Determine the (x, y) coordinate at the center of the cell enclosing the given text.  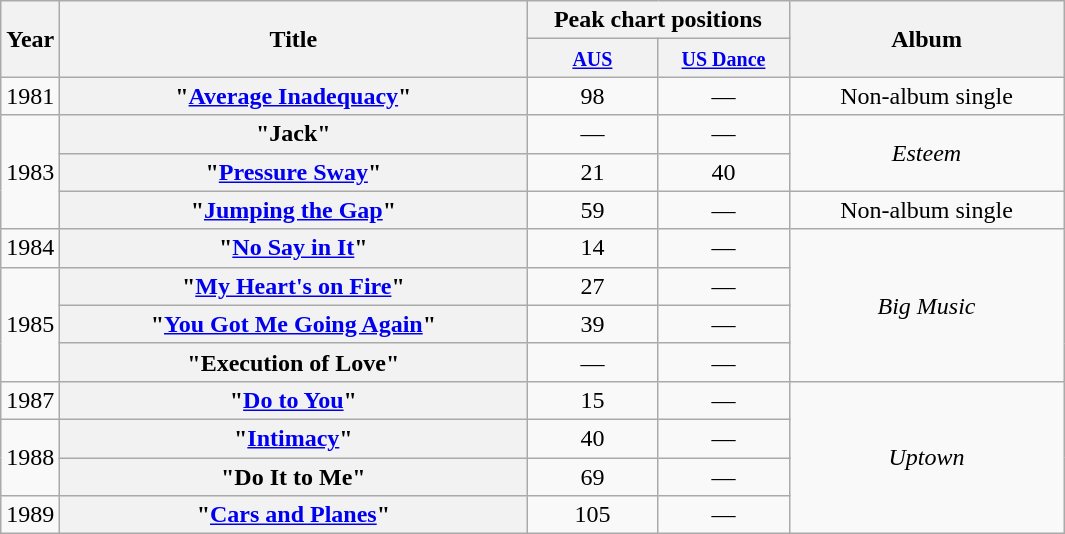
"Intimacy" (294, 438)
1985 (30, 324)
Big Music (926, 305)
Uptown (926, 457)
59 (592, 210)
Album (926, 39)
"Do to You" (294, 400)
"Execution of Love" (294, 362)
"You Got Me Going Again" (294, 324)
"My Heart's on Fire" (294, 286)
"No Say in It" (294, 248)
69 (592, 477)
"Cars and Planes" (294, 515)
1988 (30, 457)
US Dance (724, 58)
105 (592, 515)
1987 (30, 400)
1983 (30, 172)
"Jack" (294, 134)
"Average Inadequacy" (294, 96)
"Pressure Sway" (294, 172)
39 (592, 324)
Title (294, 39)
"Jumping the Gap" (294, 210)
21 (592, 172)
14 (592, 248)
"Do It to Me" (294, 477)
1989 (30, 515)
1981 (30, 96)
Esteem (926, 153)
27 (592, 286)
1984 (30, 248)
98 (592, 96)
Peak chart positions (658, 20)
AUS (592, 58)
15 (592, 400)
Year (30, 39)
